Provide the (x, y) coordinate of the cell's center where the given text is located.  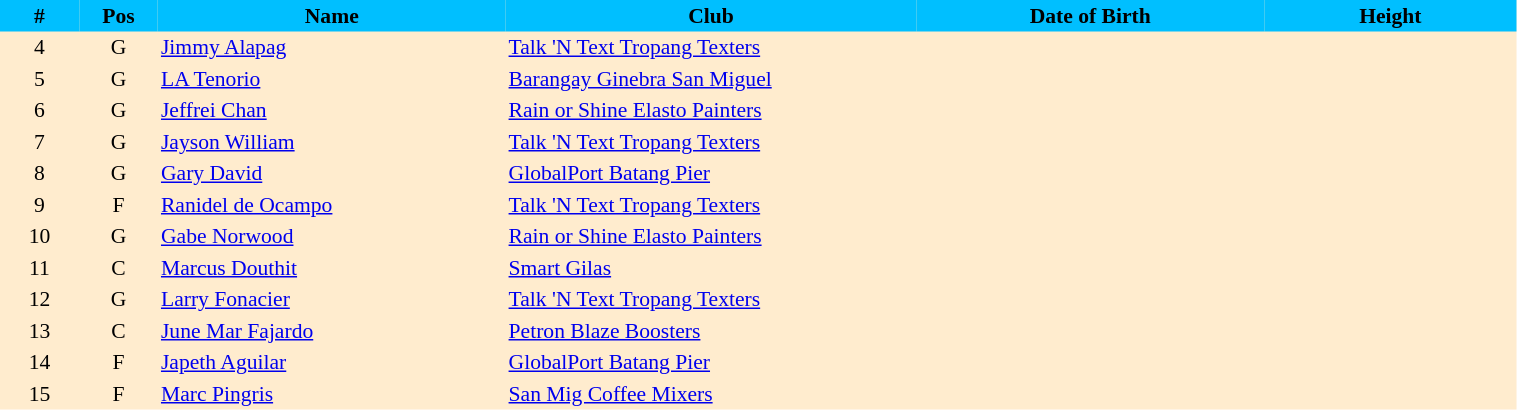
Gary David (332, 174)
San Mig Coffee Mixers (712, 394)
Pos (118, 16)
Marcus Douthit (332, 268)
Jimmy Alapag (332, 48)
12 (40, 300)
9 (40, 205)
Club (712, 16)
8 (40, 174)
LA Tenorio (332, 79)
15 (40, 394)
4 (40, 48)
10 (40, 236)
Barangay Ginebra San Miguel (712, 79)
Date of Birth (1090, 16)
Jayson William (332, 142)
Name (332, 16)
13 (40, 331)
Marc Pingris (332, 394)
June Mar Fajardo (332, 331)
Height (1390, 16)
# (40, 16)
Japeth Aguilar (332, 362)
Ranidel de Ocampo (332, 205)
Smart Gilas (712, 268)
7 (40, 142)
Larry Fonacier (332, 300)
Jeffrei Chan (332, 110)
6 (40, 110)
Petron Blaze Boosters (712, 331)
Gabe Norwood (332, 236)
5 (40, 79)
14 (40, 362)
11 (40, 268)
